For the text-containing cell, return its midpoint in [x, y] coordinate format. 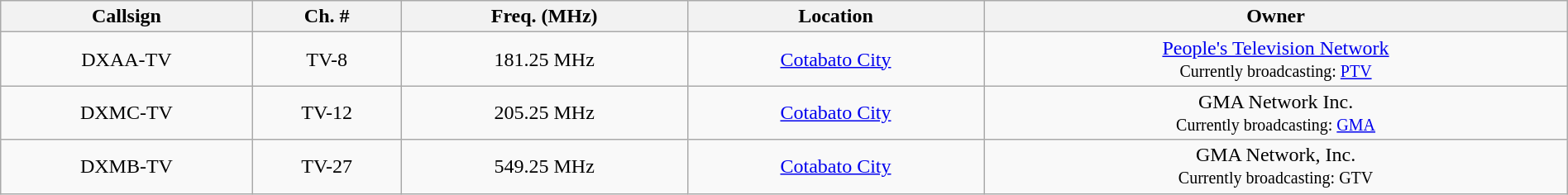
205.25 MHz [544, 112]
Callsign [127, 17]
TV-8 [327, 59]
GMA Network Inc.Currently broadcasting: GMA [1275, 112]
Location [835, 17]
DXAA-TV [127, 59]
Freq. (MHz) [544, 17]
549.25 MHz [544, 167]
Ch. # [327, 17]
DXMC-TV [127, 112]
Owner [1275, 17]
TV-27 [327, 167]
People's Television NetworkCurrently broadcasting: PTV [1275, 59]
TV-12 [327, 112]
GMA Network, Inc.Currently broadcasting: GTV [1275, 167]
181.25 MHz [544, 59]
DXMB-TV [127, 167]
